Pinpoint the cell where the given text exists, returning its (X, Y) midpoint coordinate. 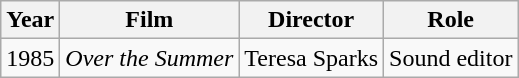
Over the Summer (150, 58)
Role (451, 20)
Teresa Sparks (312, 58)
Director (312, 20)
Year (30, 20)
Film (150, 20)
1985 (30, 58)
Sound editor (451, 58)
